Provide the (X, Y) coordinate of the cell's center where the given text is located.  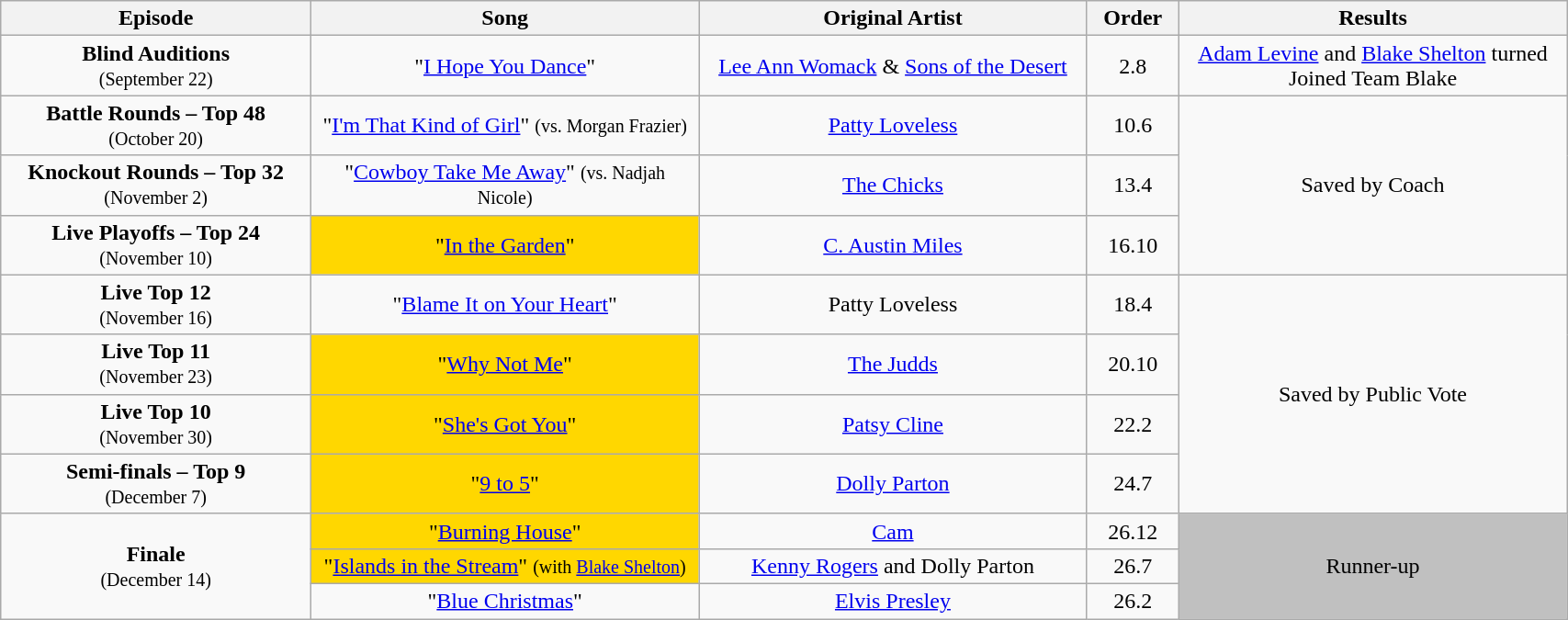
10.6 (1133, 125)
Live Top 10(November 30) (156, 424)
"Blame It on Your Heart" (505, 305)
C. Austin Miles (893, 244)
Adam Levine and Blake Shelton turnedJoined Team Blake (1372, 66)
Blind Auditions(September 22) (156, 66)
22.2 (1133, 424)
Original Artist (893, 18)
18.4 (1133, 305)
Runner-up (1372, 566)
Battle Rounds – Top 48(October 20) (156, 125)
26.7 (1133, 566)
Dolly Parton (893, 483)
"Burning House" (505, 531)
Patsy Cline (893, 424)
"9 to 5" (505, 483)
24.7 (1133, 483)
Saved by Coach (1372, 186)
"She's Got You" (505, 424)
Lee Ann Womack & Sons of the Desert (893, 66)
The Chicks (893, 186)
16.10 (1133, 244)
Elvis Presley (893, 601)
Cam (893, 531)
"I'm That Kind of Girl" (vs. Morgan Frazier) (505, 125)
"I Hope You Dance" (505, 66)
"Blue Christmas" (505, 601)
Live Top 12(November 16) (156, 305)
Saved by Public Vote (1372, 394)
26.2 (1133, 601)
"Why Not Me" (505, 364)
"In the Garden" (505, 244)
"Cowboy Take Me Away" (vs. Nadjah Nicole) (505, 186)
2.8 (1133, 66)
Live Top 11(November 23) (156, 364)
Semi-finals – Top 9(December 7) (156, 483)
Results (1372, 18)
Episode (156, 18)
Finale(December 14) (156, 566)
13.4 (1133, 186)
Kenny Rogers and Dolly Parton (893, 566)
26.12 (1133, 531)
20.10 (1133, 364)
Order (1133, 18)
"Islands in the Stream" (with Blake Shelton) (505, 566)
Knockout Rounds – Top 32(November 2) (156, 186)
The Judds (893, 364)
Live Playoffs – Top 24(November 10) (156, 244)
Song (505, 18)
